Extract the [X, Y] coordinate from the center of the cell holding the provided text.  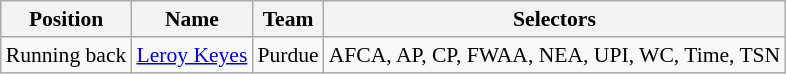
Leroy Keyes [192, 55]
Name [192, 19]
AFCA, AP, CP, FWAA, NEA, UPI, WC, Time, TSN [555, 55]
Running back [66, 55]
Purdue [288, 55]
Position [66, 19]
Selectors [555, 19]
Team [288, 19]
